Identify which cell holds the provided text, then report its (X, Y) central coordinate. 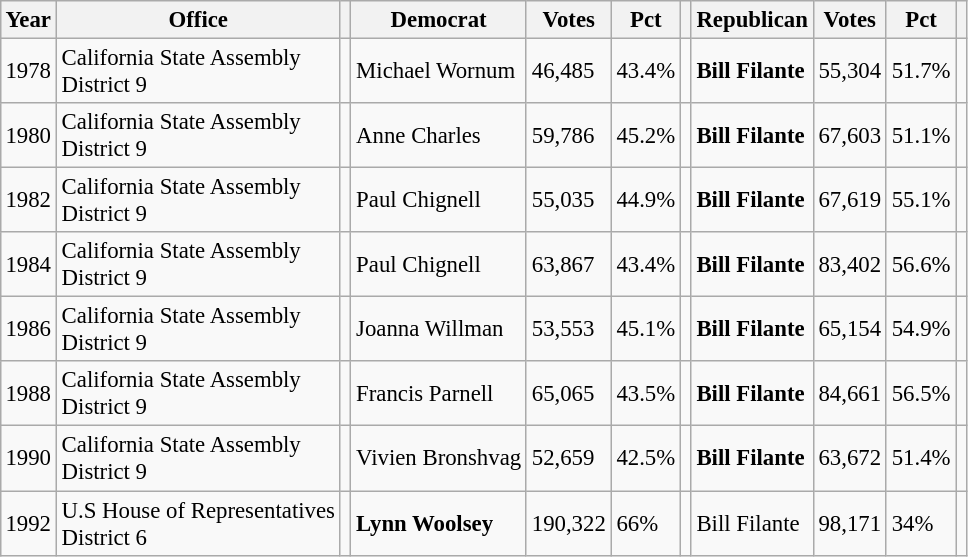
1984 (28, 264)
45.2% (646, 136)
Joanna Willman (439, 330)
65,154 (850, 330)
1980 (28, 136)
53,553 (568, 330)
84,661 (850, 394)
55,035 (568, 200)
67,603 (850, 136)
54.9% (920, 330)
Anne Charles (439, 136)
45.1% (646, 330)
83,402 (850, 264)
67,619 (850, 200)
56.6% (920, 264)
51.4% (920, 458)
1978 (28, 70)
43.5% (646, 394)
52,659 (568, 458)
1992 (28, 522)
56.5% (920, 394)
Francis Parnell (439, 394)
63,672 (850, 458)
1982 (28, 200)
Democrat (439, 20)
59,786 (568, 136)
Office (198, 20)
65,065 (568, 394)
Republican (752, 20)
55.1% (920, 200)
98,171 (850, 522)
51.1% (920, 136)
Year (28, 20)
46,485 (568, 70)
Lynn Woolsey (439, 522)
66% (646, 522)
34% (920, 522)
51.7% (920, 70)
42.5% (646, 458)
1986 (28, 330)
Michael Wornum (439, 70)
44.9% (646, 200)
U.S House of Representatives District 6 (198, 522)
Vivien Bronshvag (439, 458)
55,304 (850, 70)
63,867 (568, 264)
1988 (28, 394)
1990 (28, 458)
190,322 (568, 522)
